Capture the cell that displays the provided text and extract its [x, y] central coordinate. 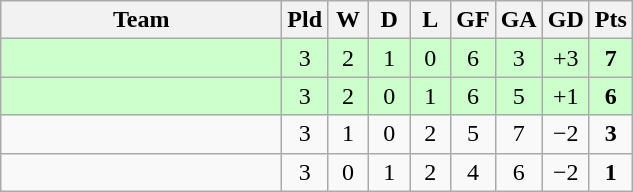
Pld [305, 20]
L [430, 20]
D [390, 20]
GF [473, 20]
+3 [566, 58]
+1 [566, 96]
Pts [610, 20]
GD [566, 20]
Team [142, 20]
4 [473, 172]
GA [518, 20]
W [348, 20]
